Find where the given text appears and provide that cell's center as [x, y] coordinate. 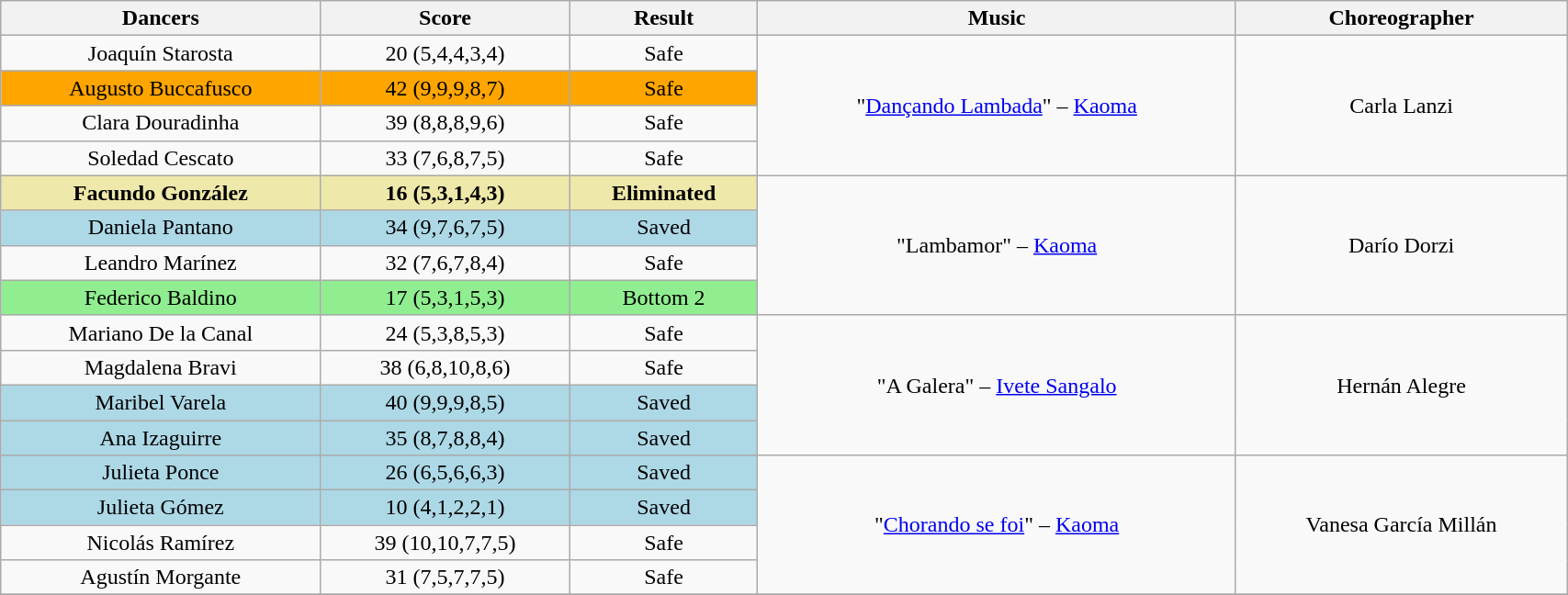
"Dançando Lambada" – Kaoma [998, 106]
Score [445, 18]
"Lambamor" – Kaoma [998, 245]
35 (8,7,8,8,4) [445, 438]
Bottom 2 [663, 297]
24 (5,3,8,5,3) [445, 332]
Agustín Morgante [161, 578]
Soledad Cescato [161, 158]
40 (9,9,9,8,5) [445, 402]
34 (9,7,6,7,5) [445, 228]
16 (5,3,1,4,3) [445, 193]
Ana Izaguirre [161, 438]
Facundo González [161, 193]
33 (7,6,8,7,5) [445, 158]
Mariano De la Canal [161, 332]
Daniela Pantano [161, 228]
Result [663, 18]
26 (6,5,6,6,3) [445, 473]
"Chorando se foi" – Kaoma [998, 525]
Music [998, 18]
Darío Dorzi [1401, 245]
"A Galera" – Ivete Sangalo [998, 385]
Julieta Ponce [161, 473]
Clara Douradinha [161, 123]
Julieta Gómez [161, 508]
Augusto Buccafusco [161, 88]
Eliminated [663, 193]
17 (5,3,1,5,3) [445, 297]
10 (4,1,2,2,1) [445, 508]
20 (5,4,4,3,4) [445, 53]
Federico Baldino [161, 297]
Nicolás Ramírez [161, 543]
Leandro Marínez [161, 263]
Choreographer [1401, 18]
38 (6,8,10,8,6) [445, 367]
Dancers [161, 18]
Magdalena Bravi [161, 367]
Maribel Varela [161, 402]
32 (7,6,7,8,4) [445, 263]
Carla Lanzi [1401, 106]
39 (8,8,8,9,6) [445, 123]
39 (10,10,7,7,5) [445, 543]
42 (9,9,9,8,7) [445, 88]
Joaquín Starosta [161, 53]
Vanesa García Millán [1401, 525]
Hernán Alegre [1401, 385]
31 (7,5,7,7,5) [445, 578]
